Find where the given text appears and provide that cell's center as (x, y) coordinate. 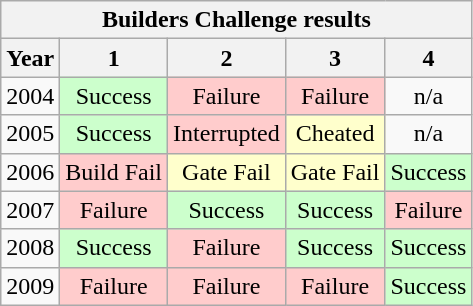
2006 (30, 172)
1 (114, 58)
2008 (30, 248)
2009 (30, 286)
Cheated (335, 134)
2 (227, 58)
3 (335, 58)
Year (30, 58)
2005 (30, 134)
Interrupted (227, 134)
2007 (30, 210)
Build Fail (114, 172)
2004 (30, 96)
Builders Challenge results (236, 20)
4 (428, 58)
